From the cell containing the given text, extract its center point as (x, y) coordinate. 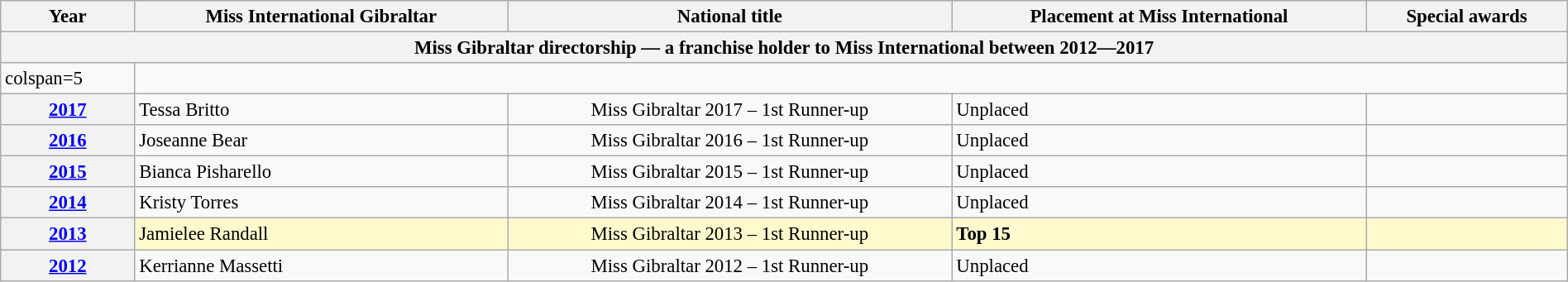
National title (729, 17)
Bianca Pisharello (321, 172)
2014 (68, 203)
2015 (68, 172)
Placement at Miss International (1159, 17)
Miss Gibraltar 2015 – 1st Runner-up (729, 172)
Jamielee Randall (321, 234)
2017 (68, 110)
Top 15 (1159, 234)
Miss International Gibraltar (321, 17)
Kristy Torres (321, 203)
Miss Gibraltar 2012 – 1st Runner-up (729, 265)
2012 (68, 265)
Miss Gibraltar directorship — a franchise holder to Miss International between 2012―2017 (784, 48)
Miss Gibraltar 2013 – 1st Runner-up (729, 234)
Miss Gibraltar 2014 – 1st Runner-up (729, 203)
Miss Gibraltar 2017 – 1st Runner-up (729, 110)
Year (68, 17)
Miss Gibraltar 2016 – 1st Runner-up (729, 141)
Joseanne Bear (321, 141)
Special awards (1467, 17)
2013 (68, 234)
colspan=5 (68, 79)
Kerrianne Massetti (321, 265)
2016 (68, 141)
Tessa Britto (321, 110)
